Identify which cell holds the provided text, then report its (X, Y) central coordinate. 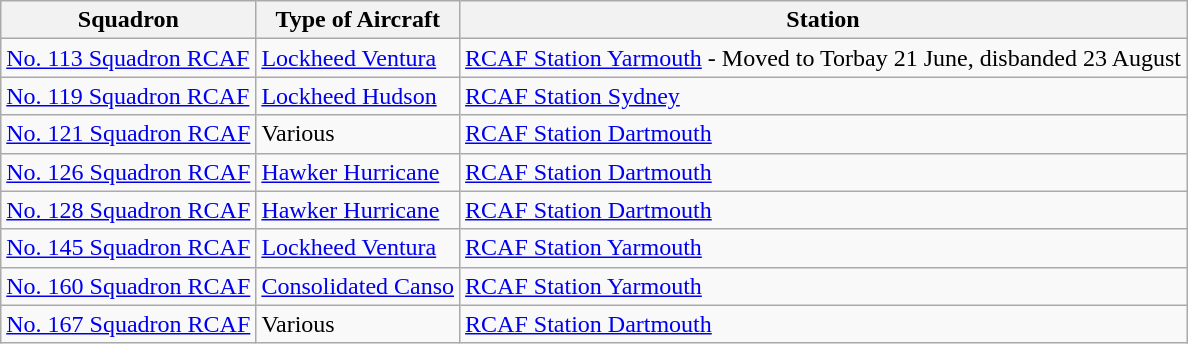
Lockheed Hudson (358, 96)
RCAF Station Sydney (824, 96)
No. 167 Squadron RCAF (128, 324)
Consolidated Canso (358, 286)
No. 128 Squadron RCAF (128, 210)
RCAF Station Yarmouth - Moved to Torbay 21 June, disbanded 23 August (824, 58)
No. 160 Squadron RCAF (128, 286)
No. 145 Squadron RCAF (128, 248)
No. 119 Squadron RCAF (128, 96)
No. 121 Squadron RCAF (128, 134)
Station (824, 20)
Type of Aircraft (358, 20)
No. 126 Squadron RCAF (128, 172)
Squadron (128, 20)
No. 113 Squadron RCAF (128, 58)
